Pinpoint the cell where the given text exists, returning its [x, y] midpoint coordinate. 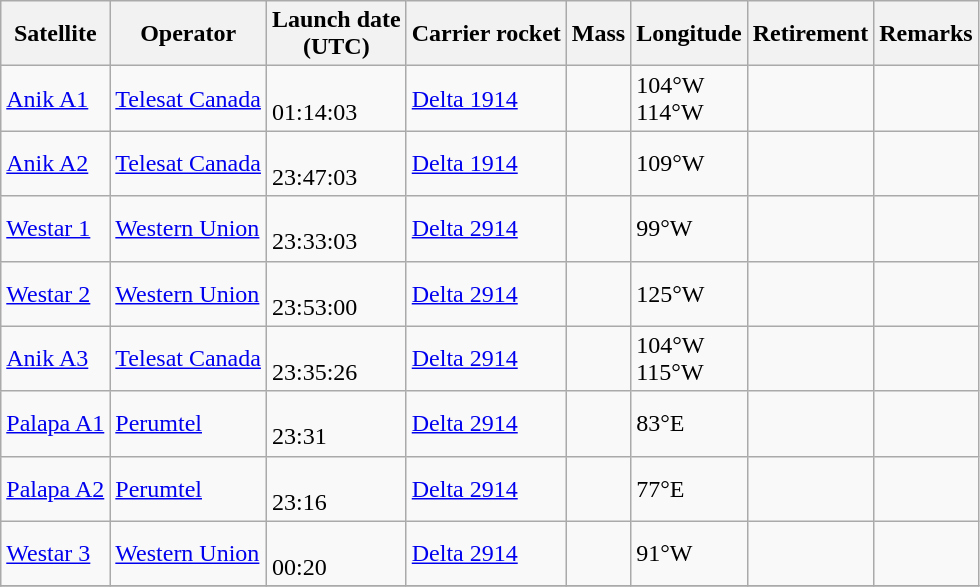
Retirement [810, 34]
01:14:03 [336, 98]
Remarks [926, 34]
Satellite [56, 34]
Palapa A1 [56, 424]
Westar 2 [56, 294]
83°E [689, 424]
Palapa A2 [56, 488]
23:47:03 [336, 164]
Westar 3 [56, 554]
77°E [689, 488]
91°W [689, 554]
23:53:00 [336, 294]
23:16 [336, 488]
Anik A2 [56, 164]
104°W115°W [689, 358]
23:33:03 [336, 228]
Launch date(UTC) [336, 34]
Anik A1 [56, 98]
23:35:26 [336, 358]
Operator [188, 34]
125°W [689, 294]
99°W [689, 228]
109°W [689, 164]
Longitude [689, 34]
23:31 [336, 424]
Carrier rocket [486, 34]
Westar 1 [56, 228]
Mass [598, 34]
Anik A3 [56, 358]
00:20 [336, 554]
104°W114°W [689, 98]
